Identify which cell holds the provided text, then report its [X, Y] central coordinate. 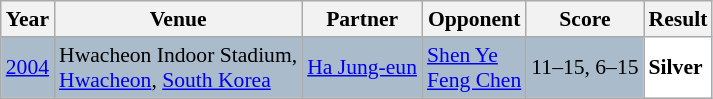
11–15, 6–15 [584, 68]
Venue [178, 19]
Silver [678, 68]
Ha Jung-eun [362, 68]
Hwacheon Indoor Stadium,Hwacheon, South Korea [178, 68]
Shen Ye Feng Chen [474, 68]
Score [584, 19]
Year [28, 19]
Partner [362, 19]
Result [678, 19]
Opponent [474, 19]
2004 [28, 68]
